Return the (X, Y) coordinate for the center point of the cell that contains the specified text.  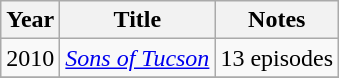
2010 (30, 58)
Title (138, 20)
Sons of Tucson (138, 58)
13 episodes (277, 58)
Year (30, 20)
Notes (277, 20)
